From the cell containing the given text, extract its center point as [x, y] coordinate. 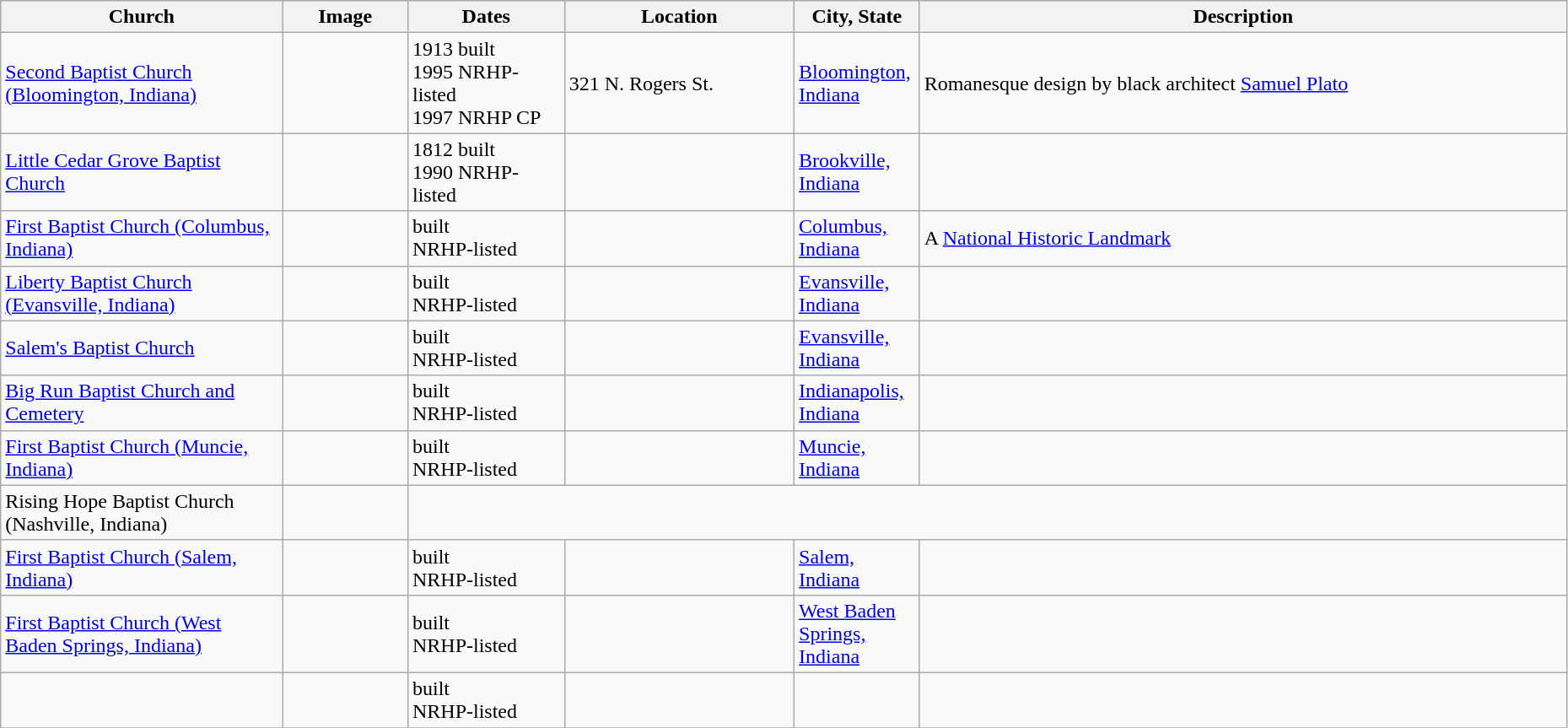
West Baden Springs, Indiana [857, 634]
Rising Hope Baptist Church (Nashville, Indiana) [142, 513]
First Baptist Church (Columbus, Indiana) [142, 238]
Liberty Baptist Church (Evansville, Indiana) [142, 294]
Brookville, Indiana [857, 172]
Dates [486, 17]
City, State [857, 17]
Salem's Baptist Church [142, 348]
First Baptist Church (Muncie, Indiana) [142, 457]
1812 built1990 NRHP-listed [486, 172]
First Baptist Church (Salem, Indiana) [142, 567]
Salem, Indiana [857, 567]
321 N. Rogers St. [679, 83]
Columbus, Indiana [857, 238]
Big Run Baptist Church and Cemetery [142, 403]
Church [142, 17]
Description [1243, 17]
Second Baptist Church (Bloomington, Indiana) [142, 83]
First Baptist Church (West Baden Springs, Indiana) [142, 634]
1913 built1995 NRHP-listed1997 NRHP CP [486, 83]
Indianapolis, Indiana [857, 403]
Muncie, Indiana [857, 457]
Location [679, 17]
Romanesque design by black architect Samuel Plato [1243, 83]
A National Historic Landmark [1243, 238]
Bloomington, Indiana [857, 83]
Little Cedar Grove Baptist Church [142, 172]
Image [346, 17]
